Determine the (X, Y) coordinate at the center of the cell enclosing the given text.  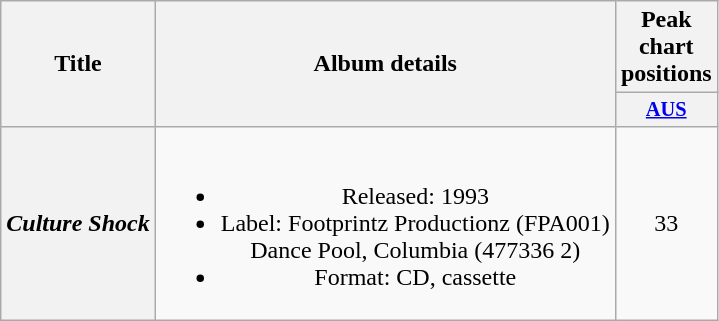
33 (666, 223)
Album details (385, 64)
Culture Shock (78, 223)
AUS (666, 110)
Released: 1993Label: Footprintz Productionz (FPA001) Dance Pool, Columbia (477336 2)Format: CD, cassette (385, 223)
Peak chart positions (666, 47)
Title (78, 64)
